Detect which cell encompasses the target text, then output its (x, y) center coordinate. 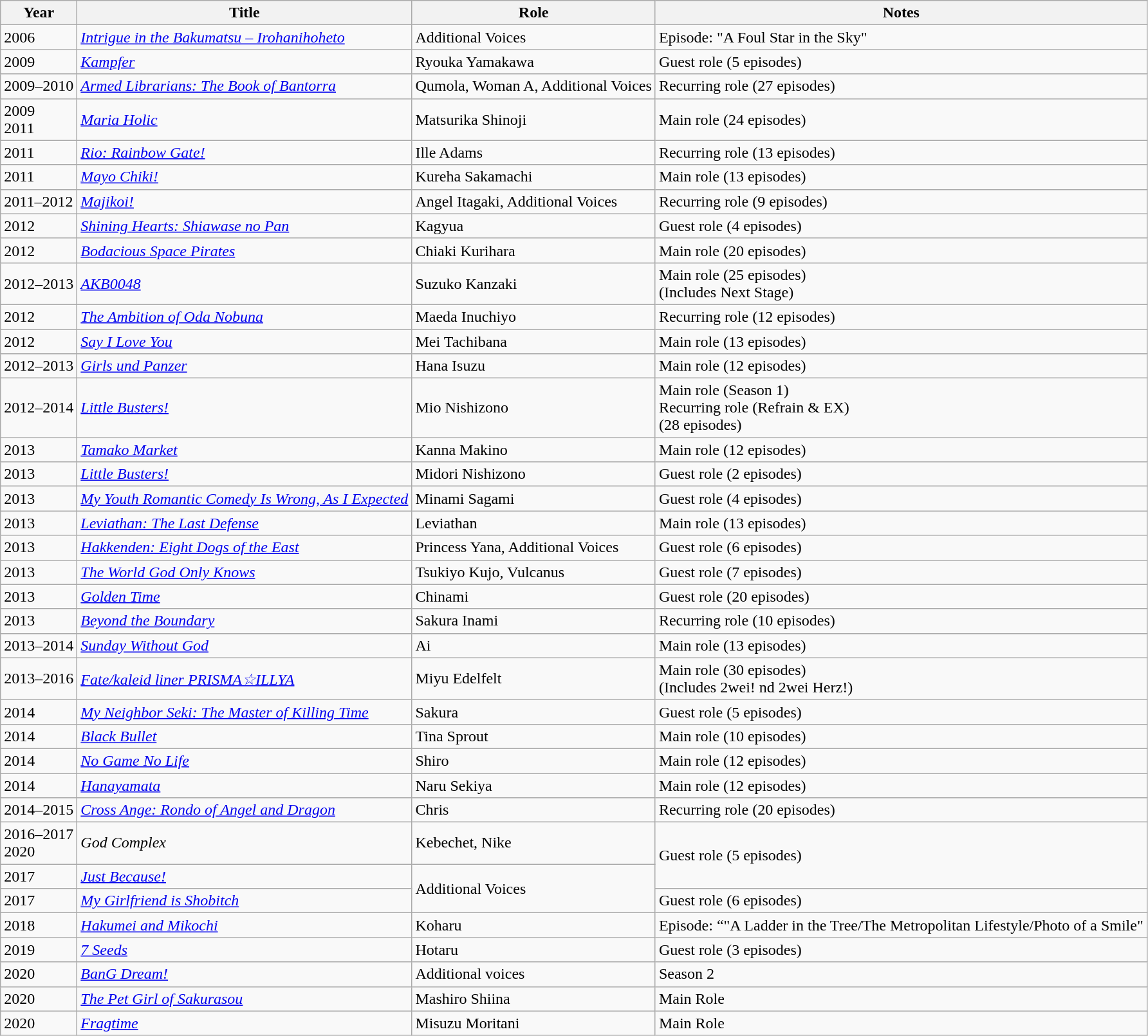
Ai (533, 645)
Intrigue in the Bakumatsu – Irohanihoheto (245, 37)
Title (245, 13)
The Pet Girl of Sakurasou (245, 999)
Recurring role (9 episodes) (901, 201)
Golden Time (245, 597)
Role (533, 13)
Additional voices (533, 974)
God Complex (245, 843)
Sunday Without God (245, 645)
Naru Sekiya (533, 786)
Main role (20 episodes) (901, 250)
Maeda Inuchiyo (533, 317)
My Youth Romantic Comedy Is Wrong, As I Expected (245, 499)
Chinami (533, 597)
Episode: “"A Ladder in the Tree/The Metropolitan Lifestyle/Photo of a Smile" (901, 925)
Girls und Panzer (245, 366)
Tamako Market (245, 450)
Mei Tachibana (533, 342)
Kebechet, Nike (533, 843)
No Game No Life (245, 761)
Main role (30 episodes) (Includes 2wei! nd 2wei Herz!) (901, 678)
2009–2010 (39, 86)
Chiaki Kurihara (533, 250)
Shining Hearts: Shiawase no Pan (245, 226)
Main role (Season 1) Recurring role (Refrain & EX) (28 episodes) (901, 408)
Ille Adams (533, 153)
Hanayamata (245, 786)
The Ambition of Oda Nobuna (245, 317)
Recurring role (12 episodes) (901, 317)
Cross Ange: Rondo of Angel and Dragon (245, 810)
Black Bullet (245, 736)
2012–2014 (39, 408)
Princess Yana, Additional Voices (533, 548)
Shiro (533, 761)
Mayo Chiki! (245, 177)
Kampfer (245, 62)
Beyond the Boundary (245, 621)
Season 2 (901, 974)
Mashiro Shiina (533, 999)
Hakumei and Mikochi (245, 925)
Guest role (3 episodes) (901, 950)
Hana Isuzu (533, 366)
Leviathan: The Last Defense (245, 523)
Ryouka Yamakawa (533, 62)
Chris (533, 810)
Recurring role (27 episodes) (901, 86)
2013–2014 (39, 645)
AKB0048 (245, 283)
The World God Only Knows (245, 572)
Sakura (533, 712)
Hotaru (533, 950)
Mio Nishizono (533, 408)
Qumola, Woman A, Additional Voices (533, 86)
Angel Itagaki, Additional Voices (533, 201)
Episode: "A Foul Star in the Sky" (901, 37)
Fragtime (245, 1023)
Guest role (7 episodes) (901, 572)
Armed Librarians: The Book of Bantorra (245, 86)
Recurring role (10 episodes) (901, 621)
2019 (39, 950)
Fate/kaleid liner PRISMA☆ILLYA (245, 678)
Maria Holic (245, 120)
Just Because! (245, 876)
Suzuko Kanzaki (533, 283)
7 Seeds (245, 950)
2018 (39, 925)
2013–2016 (39, 678)
Notes (901, 13)
BanG Dream! (245, 974)
Midori Nishizono (533, 474)
Kagyua (533, 226)
Hakkenden: Eight Dogs of the East (245, 548)
My Girlfriend is Shobitch (245, 901)
Recurring role (13 episodes) (901, 153)
Bodacious Space Pirates (245, 250)
Guest role (20 episodes) (901, 597)
Minami Sagami (533, 499)
2006 (39, 37)
Main role (10 episodes) (901, 736)
Matsurika Shinoji (533, 120)
2014–2015 (39, 810)
Main role (25 episodes) (Includes Next Stage) (901, 283)
2016–2017 2020 (39, 843)
My Neighbor Seki: The Master of Killing Time (245, 712)
Sakura Inami (533, 621)
Recurring role (20 episodes) (901, 810)
Guest role (2 episodes) (901, 474)
2011–2012 (39, 201)
2009 2011 (39, 120)
Rio: Rainbow Gate! (245, 153)
Main role (24 episodes) (901, 120)
Leviathan (533, 523)
Misuzu Moritani (533, 1023)
Kanna Makino (533, 450)
Tsukiyo Kujo, Vulcanus (533, 572)
Miyu Edelfelt (533, 678)
Koharu (533, 925)
Majikoi! (245, 201)
Tina Sprout (533, 736)
2009 (39, 62)
Year (39, 13)
Say I Love You (245, 342)
Kureha Sakamachi (533, 177)
